Extract the [X, Y] coordinate from the center of the cell holding the provided text.  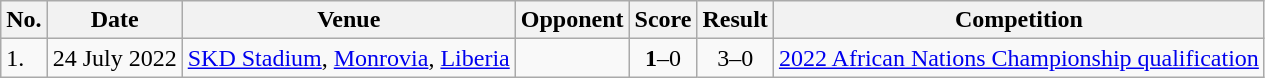
Competition [1018, 20]
Result [735, 20]
2022 African Nations Championship qualification [1018, 58]
Score [663, 20]
1. [24, 58]
Date [114, 20]
Venue [348, 20]
1–0 [663, 58]
3–0 [735, 58]
24 July 2022 [114, 58]
Opponent [572, 20]
SKD Stadium, Monrovia, Liberia [348, 58]
No. [24, 20]
